Search for the cell housing the specified text and yield its [x, y] center coordinate. 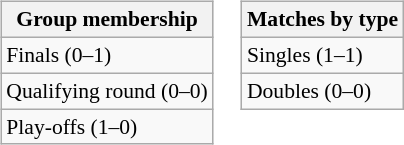
Singles (1–1) [322, 55]
Finals (0–1) [107, 55]
Doubles (0–0) [322, 91]
Matches by type [322, 20]
Play-offs (1–0) [107, 127]
Qualifying round (0–0) [107, 91]
Group membership [107, 20]
